Return [x, y] of the center of cell containing provided text 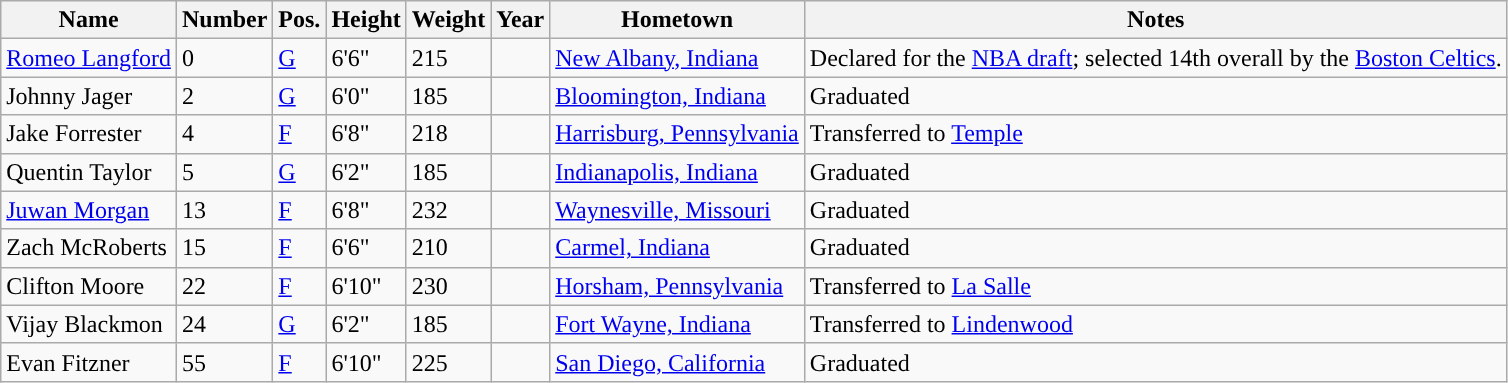
Transferred to Lindenwood [1156, 324]
Number [224, 20]
Quentin Taylor [89, 172]
225 [448, 362]
22 [224, 286]
Horsham, Pennsylvania [678, 286]
Johnny Jager [89, 96]
230 [448, 286]
Evan Fitzner [89, 362]
215 [448, 58]
Name [89, 20]
0 [224, 58]
15 [224, 248]
Romeo Langford [89, 58]
Zach McRoberts [89, 248]
Carmel, Indiana [678, 248]
218 [448, 134]
Fort Wayne, Indiana [678, 324]
232 [448, 210]
Weight [448, 20]
210 [448, 248]
13 [224, 210]
Height [366, 20]
6'0" [366, 96]
Year [520, 20]
Pos. [300, 20]
Waynesville, Missouri [678, 210]
Vijay Blackmon [89, 324]
New Albany, Indiana [678, 58]
Transferred to Temple [1156, 134]
2 [224, 96]
Declared for the NBA draft; selected 14th overall by the Boston Celtics. [1156, 58]
Clifton Moore [89, 286]
4 [224, 134]
24 [224, 324]
Indianapolis, Indiana [678, 172]
San Diego, California [678, 362]
Bloomington, Indiana [678, 96]
Jake Forrester [89, 134]
Hometown [678, 20]
Harrisburg, Pennsylvania [678, 134]
55 [224, 362]
Notes [1156, 20]
5 [224, 172]
Transferred to La Salle [1156, 286]
Juwan Morgan [89, 210]
